Search for the cell housing the specified text and yield its [X, Y] center coordinate. 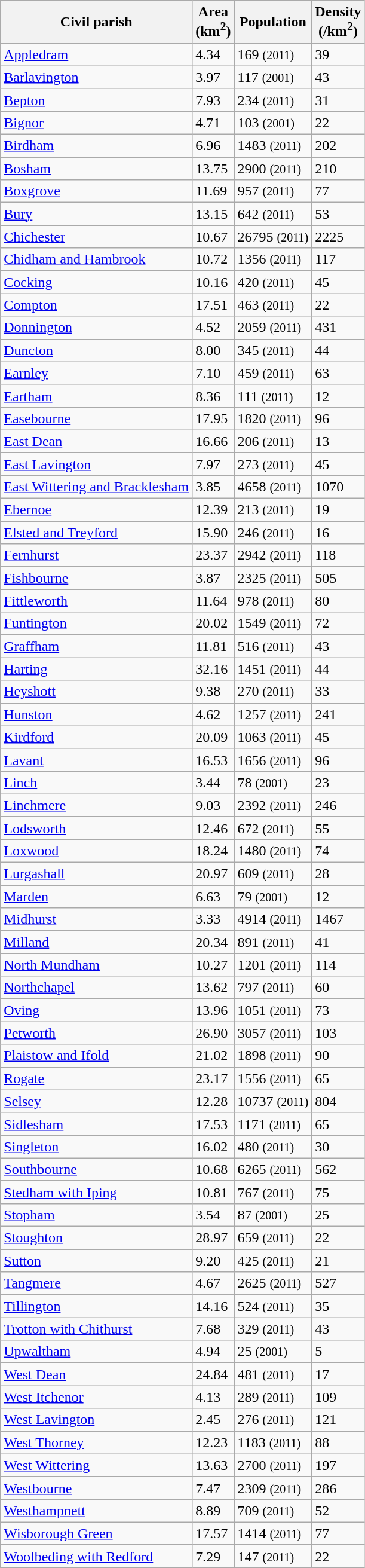
Chichester [97, 237]
Selsey [97, 1101]
13.15 [213, 214]
202 [338, 146]
17.95 [213, 418]
52 [338, 1511]
2700 (2011) [273, 1465]
Bepton [97, 100]
767 (2011) [273, 1192]
804 [338, 1101]
286 [338, 1488]
10.67 [213, 237]
3057 (2011) [273, 1033]
345 (2011) [273, 350]
2625 (2011) [273, 1283]
17.51 [213, 305]
74 [338, 851]
1414 (2011) [273, 1533]
425 (2011) [273, 1261]
Kirdford [97, 737]
1483 (2011) [273, 146]
1656 (2011) [273, 760]
17.57 [213, 1533]
8.00 [213, 350]
6.96 [213, 146]
118 [338, 555]
Funtington [97, 623]
17.53 [213, 1124]
609 (2011) [273, 874]
18.24 [213, 851]
15.90 [213, 533]
10.72 [213, 259]
7.29 [213, 1556]
13.96 [213, 1010]
2.45 [213, 1420]
Graffham [97, 646]
210 [338, 169]
Boxgrove [97, 191]
5 [338, 1352]
Chidham and Hambrook [97, 259]
1898 (2011) [273, 1056]
Heyshott [97, 692]
Wisborough Green [97, 1533]
891 (2011) [273, 942]
1356 (2011) [273, 259]
16.02 [213, 1147]
Bury [97, 214]
16.66 [213, 441]
103 (2001) [273, 123]
1451 (2011) [273, 669]
26795 (2011) [273, 237]
16.53 [213, 760]
1183 (2011) [273, 1442]
103 [338, 1033]
4.34 [213, 54]
12.23 [213, 1442]
459 (2011) [273, 373]
16 [338, 533]
Midhurst [97, 919]
Tillington [97, 1306]
2392 (2011) [273, 805]
8.89 [213, 1511]
505 [338, 578]
9.38 [213, 692]
213 (2011) [273, 510]
West Itchenor [97, 1397]
75 [338, 1192]
80 [338, 601]
11.69 [213, 191]
527 [338, 1283]
West Lavington [97, 1420]
6.63 [213, 897]
Fishbourne [97, 578]
642 (2011) [273, 214]
2942 (2011) [273, 555]
10.81 [213, 1192]
Lodsworth [97, 828]
516 (2011) [273, 646]
Fernhurst [97, 555]
55 [338, 828]
2900 (2011) [273, 169]
Oving [97, 1010]
26.90 [213, 1033]
88 [338, 1442]
524 (2011) [273, 1306]
West Wittering [97, 1465]
Density(/km2) [338, 22]
21.02 [213, 1056]
79 (2001) [273, 897]
West Dean [97, 1374]
Upwaltham [97, 1352]
13.63 [213, 1465]
2309 (2011) [273, 1488]
Ebernoe [97, 510]
8.36 [213, 396]
Bosham [97, 169]
4.67 [213, 1283]
3.54 [213, 1215]
709 (2011) [273, 1511]
21 [338, 1261]
31 [338, 100]
114 [338, 965]
9.20 [213, 1261]
Earnley [97, 373]
10.27 [213, 965]
147 (2011) [273, 1556]
659 (2011) [273, 1238]
1051 (2011) [273, 1010]
7.97 [213, 464]
270 (2011) [273, 692]
329 (2011) [273, 1329]
East Lavington [97, 464]
Barlavington [97, 77]
4.52 [213, 328]
41 [338, 942]
289 (2011) [273, 1397]
121 [338, 1420]
53 [338, 214]
Westbourne [97, 1488]
Appledram [97, 54]
Tangmere [97, 1283]
78 (2001) [273, 783]
1549 (2011) [273, 623]
273 (2011) [273, 464]
4.62 [213, 714]
246 (2011) [273, 533]
Birdham [97, 146]
28.97 [213, 1238]
Loxwood [97, 851]
West Thorney [97, 1442]
7.47 [213, 1488]
Milland [97, 942]
Southbourne [97, 1169]
1171 (2011) [273, 1124]
30 [338, 1147]
Duncton [97, 350]
562 [338, 1169]
19 [338, 510]
3.44 [213, 783]
4.94 [213, 1352]
1063 (2011) [273, 737]
1467 [338, 919]
Woolbeding with Redford [97, 1556]
276 (2011) [273, 1420]
1556 (2011) [273, 1078]
Lurgashall [97, 874]
35 [338, 1306]
Population [273, 22]
63 [338, 373]
17 [338, 1374]
13.75 [213, 169]
6265 (2011) [273, 1169]
32.16 [213, 669]
90 [338, 1056]
Easebourne [97, 418]
23.37 [213, 555]
1820 (2011) [273, 418]
3.85 [213, 487]
7.10 [213, 373]
Stedham with Iping [97, 1192]
Harting [97, 669]
169 (2011) [273, 54]
7.93 [213, 100]
672 (2011) [273, 828]
Trotton with Chithurst [97, 1329]
Compton [97, 305]
109 [338, 1397]
60 [338, 988]
797 (2011) [273, 988]
23 [338, 783]
Stoughton [97, 1238]
87 (2001) [273, 1215]
Sutton [97, 1261]
Linch [97, 783]
10737 (2011) [273, 1101]
11.64 [213, 601]
1070 [338, 487]
Civil parish [97, 22]
24.84 [213, 1374]
431 [338, 328]
117 [338, 259]
72 [338, 623]
North Mundham [97, 965]
10.68 [213, 1169]
978 (2011) [273, 601]
28 [338, 874]
39 [338, 54]
197 [338, 1465]
Eartham [97, 396]
13.62 [213, 988]
12.39 [213, 510]
9.03 [213, 805]
20.97 [213, 874]
Singleton [97, 1147]
463 (2011) [273, 305]
Plaistow and Ifold [97, 1056]
1201 (2011) [273, 965]
1480 (2011) [273, 851]
4658 (2011) [273, 487]
Linchmere [97, 805]
206 (2011) [273, 441]
20.02 [213, 623]
Elsted and Treyford [97, 533]
2325 (2011) [273, 578]
957 (2011) [273, 191]
111 (2011) [273, 396]
1257 (2011) [273, 714]
241 [338, 714]
73 [338, 1010]
Lavant [97, 760]
Cocking [97, 282]
246 [338, 805]
Marden [97, 897]
4.71 [213, 123]
481 (2011) [273, 1374]
3.87 [213, 578]
25 (2001) [273, 1352]
Northchapel [97, 988]
Sidlesham [97, 1124]
Rogate [97, 1078]
Donnington [97, 328]
East Wittering and Bracklesham [97, 487]
33 [338, 692]
2059 (2011) [273, 328]
20.34 [213, 942]
14.16 [213, 1306]
East Dean [97, 441]
4.13 [213, 1397]
2225 [338, 237]
11.81 [213, 646]
12.28 [213, 1101]
23.17 [213, 1078]
Hunston [97, 714]
480 (2011) [273, 1147]
420 (2011) [273, 282]
117 (2001) [273, 77]
3.33 [213, 919]
3.97 [213, 77]
4914 (2011) [273, 919]
13 [338, 441]
Westhampnett [97, 1511]
Area(km2) [213, 22]
Fittleworth [97, 601]
7.68 [213, 1329]
25 [338, 1215]
12.46 [213, 828]
Stopham [97, 1215]
20.09 [213, 737]
10.16 [213, 282]
234 (2011) [273, 100]
Bignor [97, 123]
Petworth [97, 1033]
